Return [X, Y] of the center of cell containing provided text 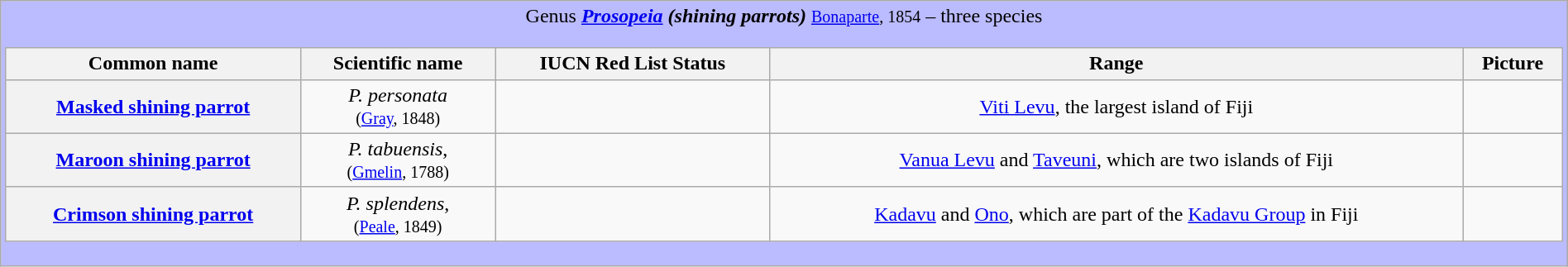
P. splendens, (Peale, 1849) [398, 213]
Crimson shining parrot [153, 213]
P. personata (Gray, 1848) [398, 106]
IUCN Red List Status [633, 64]
P. tabuensis, (Gmelin, 1788) [398, 160]
Range [1116, 64]
Common name [153, 64]
Viti Levu, the largest island of Fiji [1116, 106]
Maroon shining parrot [153, 160]
Picture [1513, 64]
Vanua Levu and Taveuni, which are two islands of Fiji [1116, 160]
Masked shining parrot [153, 106]
Scientific name [398, 64]
Kadavu and Ono, which are part of the Kadavu Group in Fiji [1116, 213]
